Scan for the cell matching the given text and deliver its (X, Y) coordinate at center. 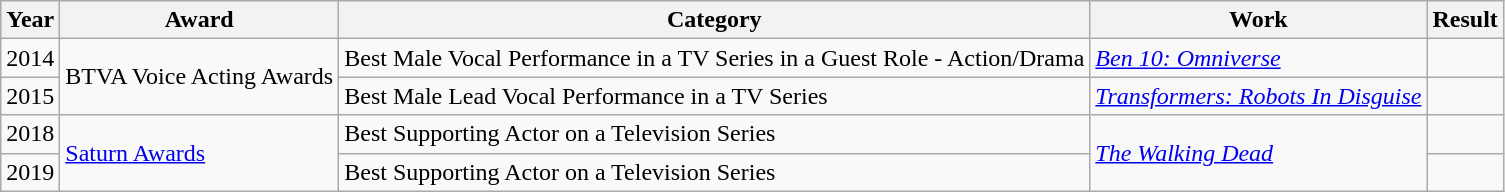
Year (30, 20)
Award (200, 20)
2018 (30, 134)
Ben 10: Omniverse (1258, 58)
Category (714, 20)
2015 (30, 96)
BTVA Voice Acting Awards (200, 77)
Saturn Awards (200, 153)
2019 (30, 172)
Best Male Lead Vocal Performance in a TV Series (714, 96)
Work (1258, 20)
Result (1465, 20)
Best Male Vocal Performance in a TV Series in a Guest Role - Action/Drama (714, 58)
Transformers: Robots In Disguise (1258, 96)
The Walking Dead (1258, 153)
2014 (30, 58)
